Search for the cell housing the specified text and yield its [X, Y] center coordinate. 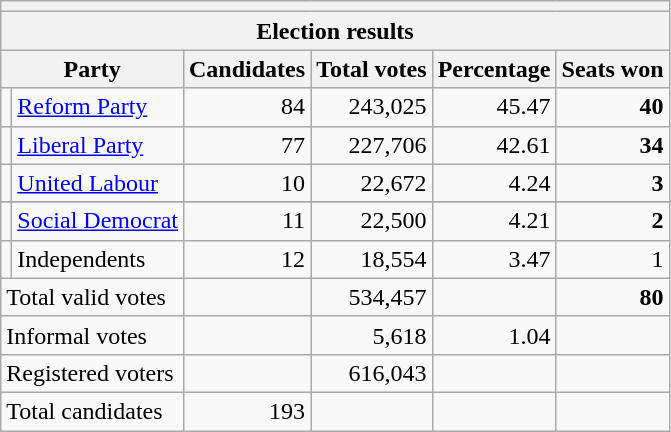
227,706 [372, 145]
77 [246, 145]
243,025 [372, 107]
34 [612, 145]
22,500 [372, 221]
1 [612, 259]
18,554 [372, 259]
4.21 [494, 221]
Registered voters [92, 373]
Election results [335, 31]
84 [246, 107]
22,672 [372, 183]
616,043 [372, 373]
Liberal Party [98, 145]
3.47 [494, 259]
11 [246, 221]
4.24 [494, 183]
12 [246, 259]
United Labour [98, 183]
534,457 [372, 297]
45.47 [494, 107]
Informal votes [92, 335]
40 [612, 107]
Total valid votes [92, 297]
193 [246, 411]
Total votes [372, 69]
1.04 [494, 335]
80 [612, 297]
Party [92, 69]
Independents [98, 259]
3 [612, 183]
Percentage [494, 69]
42.61 [494, 145]
Seats won [612, 69]
10 [246, 183]
5,618 [372, 335]
Total candidates [92, 411]
2 [612, 221]
Social Democrat [98, 221]
Reform Party [98, 107]
Candidates [246, 69]
